From the cell containing the given text, extract its center point as (X, Y) coordinate. 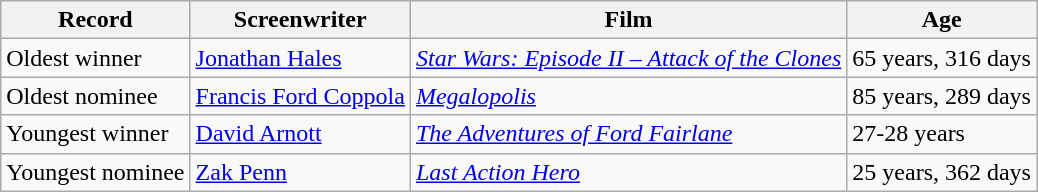
25 years, 362 days (942, 172)
Record (96, 20)
David Arnott (300, 134)
Megalopolis (628, 96)
Youngest nominee (96, 172)
Jonathan Hales (300, 58)
Film (628, 20)
Age (942, 20)
Zak Penn (300, 172)
Last Action Hero (628, 172)
65 years, 316 days (942, 58)
27-28 years (942, 134)
Francis Ford Coppola (300, 96)
Youngest winner (96, 134)
Screenwriter (300, 20)
85 years, 289 days (942, 96)
Star Wars: Episode II – Attack of the Clones (628, 58)
Oldest nominee (96, 96)
Oldest winner (96, 58)
The Adventures of Ford Fairlane (628, 134)
